Find where the given text appears and provide that cell's center as [x, y] coordinate. 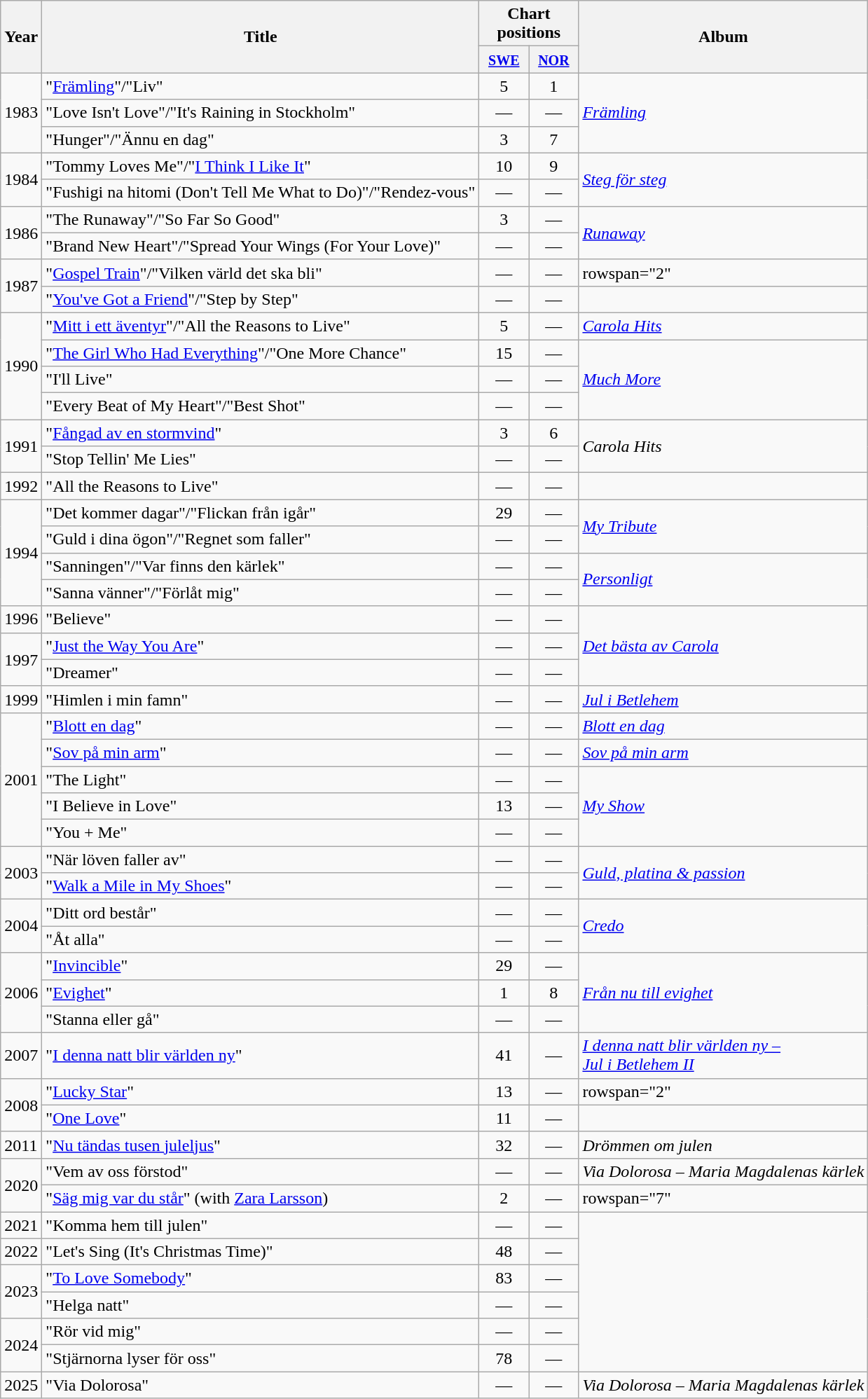
1991 [21, 446]
"Stop Tellin' Me Lies" [261, 460]
"Himlen i min famn" [261, 699]
Year [21, 36]
"Hunger"/"Ännu en dag" [261, 139]
"Sov på min arm" [261, 752]
"Guld i dina ögon"/"Regnet som faller" [261, 539]
"Fushigi na hitomi (Don't Tell Me What to Do)"/"Rendez-vous" [261, 193]
"Främling"/"Liv" [261, 86]
"Tommy Loves Me"/"I Think I Like It" [261, 166]
"Vem av oss förstod" [261, 1171]
"Det kommer dagar"/"Flickan från igår" [261, 513]
Chart positions [529, 24]
48 [504, 1252]
83 [504, 1279]
7 [553, 139]
1992 [21, 486]
"Gospel Train"/"Vilken värld det ska bli" [261, 273]
Much More [723, 379]
"Via Dolorosa" [261, 1385]
"Invincible" [261, 966]
"One Love" [261, 1118]
"Nu tändas tusen juleljus" [261, 1145]
"När löven faller av" [261, 860]
"Let's Sing (It's Christmas Time)" [261, 1252]
Från nu till evighet [723, 993]
"Evighet" [261, 993]
2023 [21, 1292]
1986 [21, 233]
6 [553, 433]
"I denna natt blir världen ny" [261, 1055]
"All the Reasons to Live" [261, 486]
"Every Beat of My Heart"/"Best Shot" [261, 406]
2004 [21, 926]
"The Girl Who Had Everything"/"One More Chance" [261, 352]
1984 [21, 179]
"Komma hem till julen" [261, 1225]
Credo [723, 926]
"I'll Live" [261, 380]
1997 [21, 659]
"Stanna eller gå" [261, 1019]
Personligt [723, 579]
"Åt alla" [261, 939]
Det bästa av Carola [723, 646]
SWE [504, 60]
1990 [21, 366]
41 [504, 1055]
"You've Got a Friend"/"Step by Step" [261, 299]
1996 [21, 619]
2021 [21, 1225]
2024 [21, 1345]
1987 [21, 286]
My Show [723, 806]
"Sanningen"/"Var finns den kärlek" [261, 566]
2006 [21, 993]
2025 [21, 1385]
2008 [21, 1105]
2003 [21, 873]
10 [504, 166]
Title [261, 36]
"Ditt ord består" [261, 913]
"Love Isn't Love"/"It's Raining in Stockholm" [261, 113]
1994 [21, 553]
2 [504, 1198]
"I Believe in Love" [261, 806]
NOR [553, 60]
Drömmen om julen [723, 1145]
9 [553, 166]
11 [504, 1118]
Runaway [723, 233]
"Dreamer" [261, 673]
Främling [723, 113]
1983 [21, 113]
"Fångad av en stormvind" [261, 433]
78 [504, 1358]
32 [504, 1145]
2001 [21, 779]
"Blott en dag" [261, 726]
2007 [21, 1055]
"To Love Somebody" [261, 1279]
"Stjärnorna lyser för oss" [261, 1358]
Jul i Betlehem [723, 699]
8 [553, 993]
rowspan="7" [723, 1198]
"You + Me" [261, 833]
"The Runaway"/"So Far So Good" [261, 219]
"Säg mig var du står" (with Zara Larsson) [261, 1198]
Sov på min arm [723, 752]
Album [723, 36]
"Rör vid mig" [261, 1332]
"Sanna vänner"/"Förlåt mig" [261, 593]
1999 [21, 699]
2020 [21, 1185]
"Brand New Heart"/"Spread Your Wings (For Your Love)" [261, 246]
"Just the Way You Are" [261, 646]
"Helga natt" [261, 1305]
"Believe" [261, 619]
2022 [21, 1252]
"Lucky Star" [261, 1091]
Blott en dag [723, 726]
"Walk a Mile in My Shoes" [261, 886]
I denna natt blir världen ny – Jul i Betlehem II [723, 1055]
15 [504, 352]
My Tribute [723, 526]
"Mitt i ett äventyr"/"All the Reasons to Live" [261, 326]
Guld, platina & passion [723, 873]
2011 [21, 1145]
"The Light" [261, 780]
Steg för steg [723, 179]
